Detect which cell encompasses the target text, then output its (X, Y) center coordinate. 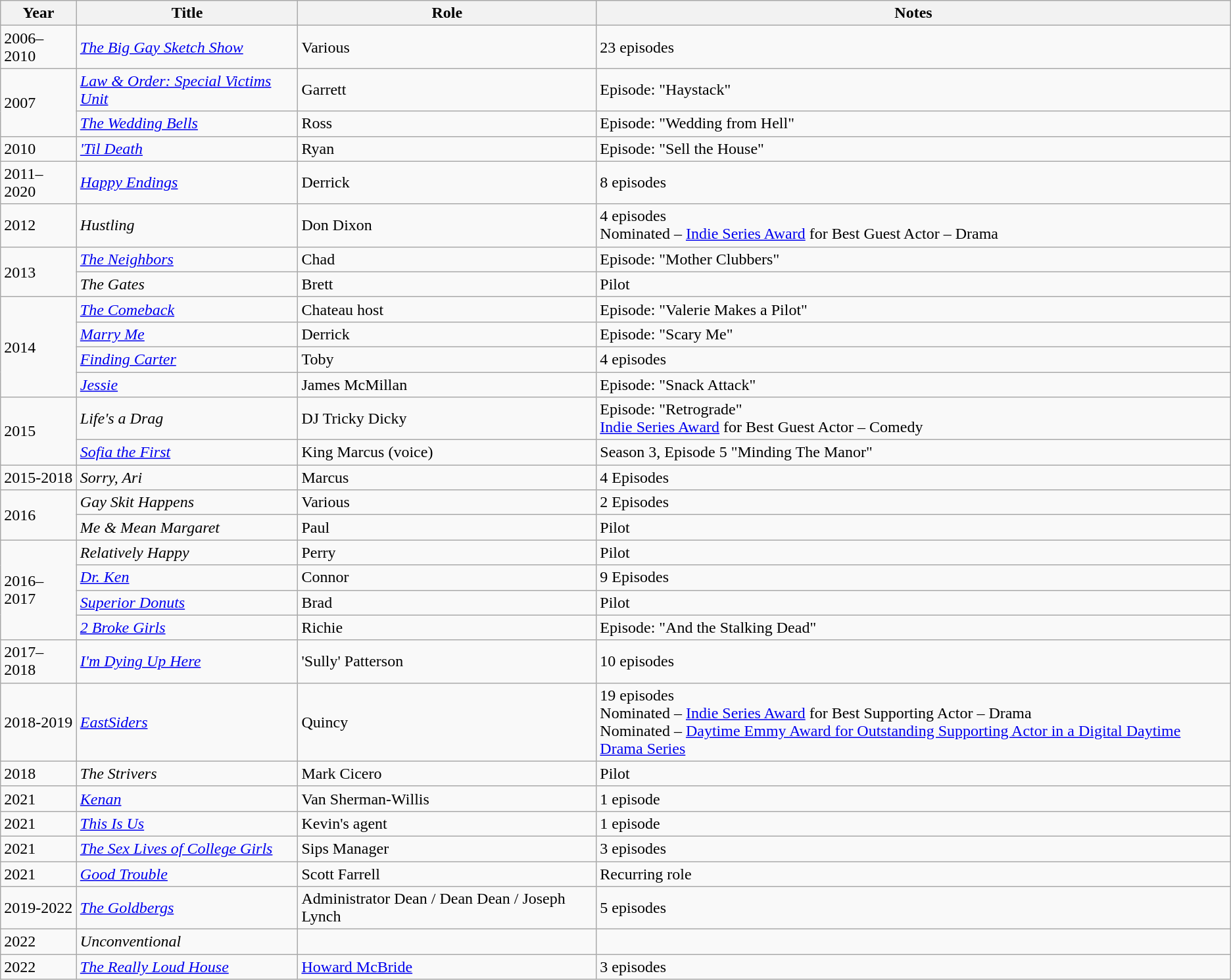
Brett (447, 284)
Episode: "Wedding from Hell" (913, 124)
2007 (39, 103)
2 Episodes (913, 502)
9 Episodes (913, 577)
Episode: "Scary Me" (913, 334)
2011–2020 (39, 183)
2015-2018 (39, 478)
5 episodes (913, 908)
Quincy (447, 722)
2017–2018 (39, 662)
Dr. Ken (187, 577)
I'm Dying Up Here (187, 662)
4 episodes (913, 359)
Sips Manager (447, 848)
Episode: "Haystack" (913, 89)
DJ Tricky Dicky (447, 418)
Jessie (187, 385)
Marry Me (187, 334)
The Sex Lives of College Girls (187, 848)
King Marcus (voice) (447, 453)
Van Sherman-Willis (447, 798)
Happy Endings (187, 183)
4 Episodes (913, 478)
Year (39, 13)
Mark Cicero (447, 773)
Episode: "And the Stalking Dead" (913, 627)
Good Trouble (187, 874)
The Neighbors (187, 259)
Episode: "Mother Clubbers" (913, 259)
2013 (39, 272)
The Gates (187, 284)
Ross (447, 124)
Title (187, 13)
'Til Death (187, 149)
23 episodes (913, 47)
Brad (447, 602)
Kevin's agent (447, 823)
Relatively Happy (187, 552)
The Strivers (187, 773)
The Really Loud House (187, 967)
2015 (39, 431)
Me & Mean Margaret (187, 527)
James McMillan (447, 385)
Chad (447, 259)
Marcus (447, 478)
The Wedding Bells (187, 124)
Life's a Drag (187, 418)
10 episodes (913, 662)
Unconventional (187, 942)
Howard McBride (447, 967)
Episode: "Valerie Makes a Pilot" (913, 309)
2006–2010 (39, 47)
Episode: "Snack Attack" (913, 385)
This Is Us (187, 823)
2012 (39, 225)
Law & Order: Special Victims Unit (187, 89)
Episode: "Sell the House" (913, 149)
Administrator Dean / Dean Dean / Joseph Lynch (447, 908)
Don Dixon (447, 225)
The Big Gay Sketch Show (187, 47)
Richie (447, 627)
2014 (39, 347)
Season 3, Episode 5 "Minding The Manor" (913, 453)
Connor (447, 577)
EastSiders (187, 722)
Recurring role (913, 874)
4 episodesNominated – Indie Series Award for Best Guest Actor – Drama (913, 225)
Superior Donuts (187, 602)
2010 (39, 149)
Finding Carter (187, 359)
2016–2017 (39, 590)
Role (447, 13)
Perry (447, 552)
Sofia the First (187, 453)
Toby (447, 359)
Kenan (187, 798)
Chateau host (447, 309)
2018 (39, 773)
8 episodes (913, 183)
Hustling (187, 225)
Episode: "Retrograde"Indie Series Award for Best Guest Actor – Comedy (913, 418)
2019-2022 (39, 908)
Scott Farrell (447, 874)
Paul (447, 527)
2016 (39, 515)
Sorry, Ari (187, 478)
'Sully' Patterson (447, 662)
Garrett (447, 89)
2018-2019 (39, 722)
Ryan (447, 149)
The Comeback (187, 309)
Notes (913, 13)
The Goldbergs (187, 908)
2 Broke Girls (187, 627)
Gay Skit Happens (187, 502)
